Output the [x, y] coordinate of the center of the cell containing the given text.  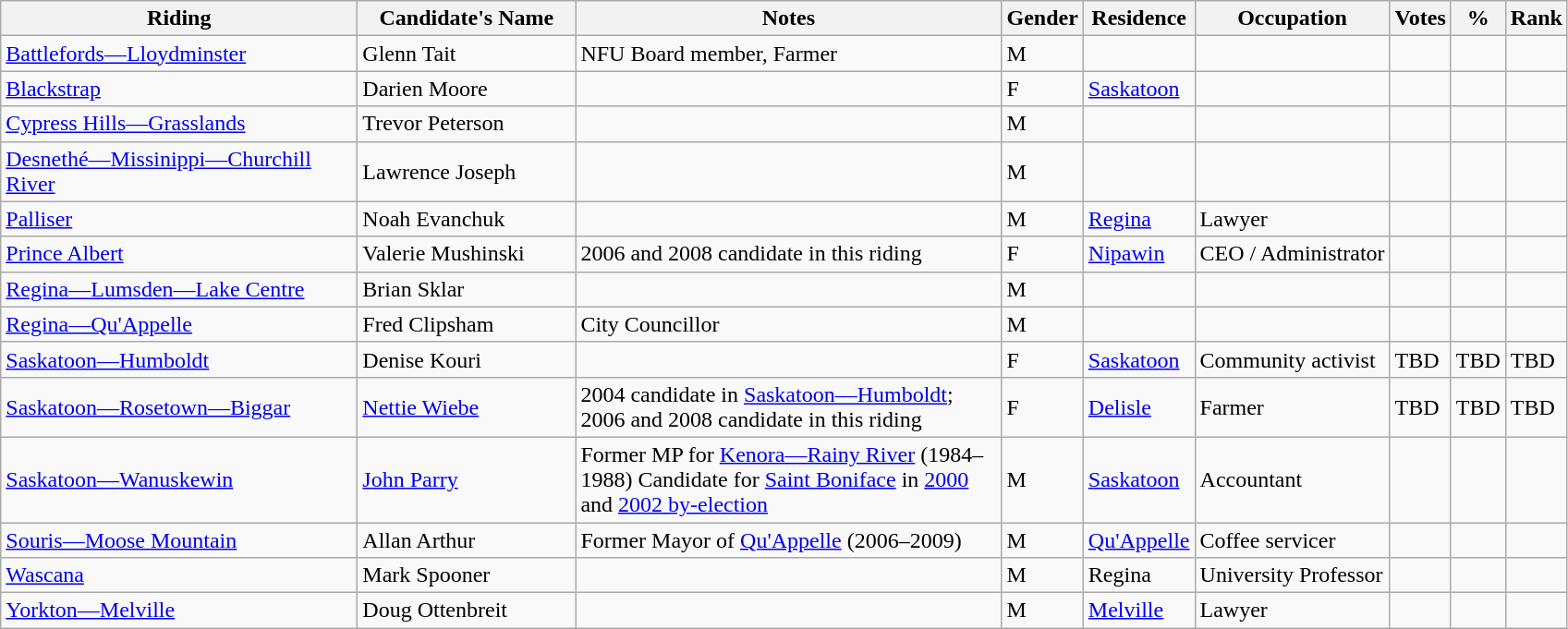
Noah Evanchuk [467, 219]
Brian Sklar [467, 289]
Occupation [1292, 18]
Lawrence Joseph [467, 172]
Denise Kouri [467, 359]
Allan Arthur [467, 540]
Riding [179, 18]
University Professor [1292, 575]
Candidate's Name [467, 18]
Saskatoon—Rosetown—Biggar [179, 406]
Cypress Hills—Grasslands [179, 124]
Regina—Qu'Appelle [179, 324]
Melville [1138, 611]
Saskatoon—Humboldt [179, 359]
Farmer [1292, 406]
Glenn Tait [467, 54]
Desnethé—Missinippi—Churchill River [179, 172]
Votes [1420, 18]
Battlefords—Lloydminster [179, 54]
Rank [1536, 18]
NFU Board member, Farmer [789, 54]
Doug Ottenbreit [467, 611]
City Councillor [789, 324]
Nipawin [1138, 254]
Mark Spooner [467, 575]
Nettie Wiebe [467, 406]
Former MP for Kenora—Rainy River (1984–1988) Candidate for Saint Boniface in 2000 and 2002 by-election [789, 479]
Community activist [1292, 359]
Yorkton—Melville [179, 611]
Palliser [179, 219]
Prince Albert [179, 254]
Fred Clipsham [467, 324]
Saskatoon—Wanuskewin [179, 479]
Trevor Peterson [467, 124]
Darien Moore [467, 89]
Qu'Appelle [1138, 540]
Wascana [179, 575]
CEO / Administrator [1292, 254]
Coffee servicer [1292, 540]
Accountant [1292, 479]
Valerie Mushinski [467, 254]
John Parry [467, 479]
% [1478, 18]
Former Mayor of Qu'Appelle (2006–2009) [789, 540]
2006 and 2008 candidate in this riding [789, 254]
Blackstrap [179, 89]
Souris—Moose Mountain [179, 540]
Notes [789, 18]
Delisle [1138, 406]
2004 candidate in Saskatoon—Humboldt; 2006 and 2008 candidate in this riding [789, 406]
Regina—Lumsden—Lake Centre [179, 289]
Residence [1138, 18]
Gender [1042, 18]
